Pinpoint the cell where the given text exists, returning its [x, y] midpoint coordinate. 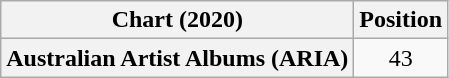
Position [401, 20]
43 [401, 58]
Chart (2020) [178, 20]
Australian Artist Albums (ARIA) [178, 58]
